Detect which cell encompasses the target text, then output its (x, y) center coordinate. 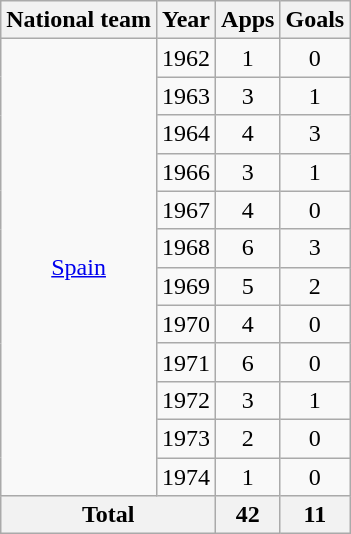
Goals (315, 20)
1964 (186, 134)
1962 (186, 58)
5 (248, 286)
42 (248, 515)
1973 (186, 438)
1969 (186, 286)
Total (108, 515)
Year (186, 20)
1971 (186, 362)
1974 (186, 477)
1967 (186, 210)
1972 (186, 400)
1970 (186, 324)
1966 (186, 172)
11 (315, 515)
1963 (186, 96)
Spain (79, 268)
National team (79, 20)
Apps (248, 20)
1968 (186, 248)
